Return (X, Y) of the center of cell containing provided text 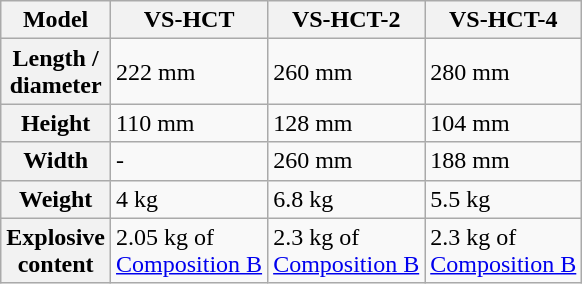
110 mm (190, 123)
128 mm (346, 123)
Weight (56, 199)
280 mm (504, 72)
104 mm (504, 123)
Length / diameter (56, 72)
Model (56, 20)
VS-HCT-4 (504, 20)
VS-HCT (190, 20)
222 mm (190, 72)
VS-HCT-2 (346, 20)
Width (56, 161)
4 kg (190, 199)
188 mm (504, 161)
- (190, 161)
Explosive content (56, 250)
6.8 kg (346, 199)
Height (56, 123)
5.5 kg (504, 199)
2.05 kg of Composition B (190, 250)
